From the cell containing the given text, extract its center point as (X, Y) coordinate. 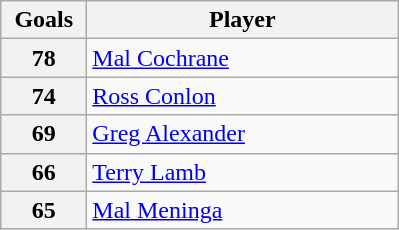
74 (44, 96)
Greg Alexander (242, 134)
Mal Cochrane (242, 58)
66 (44, 172)
Ross Conlon (242, 96)
78 (44, 58)
69 (44, 134)
65 (44, 210)
Terry Lamb (242, 172)
Goals (44, 20)
Player (242, 20)
Mal Meninga (242, 210)
